From the cell containing the given text, extract its center point as [X, Y] coordinate. 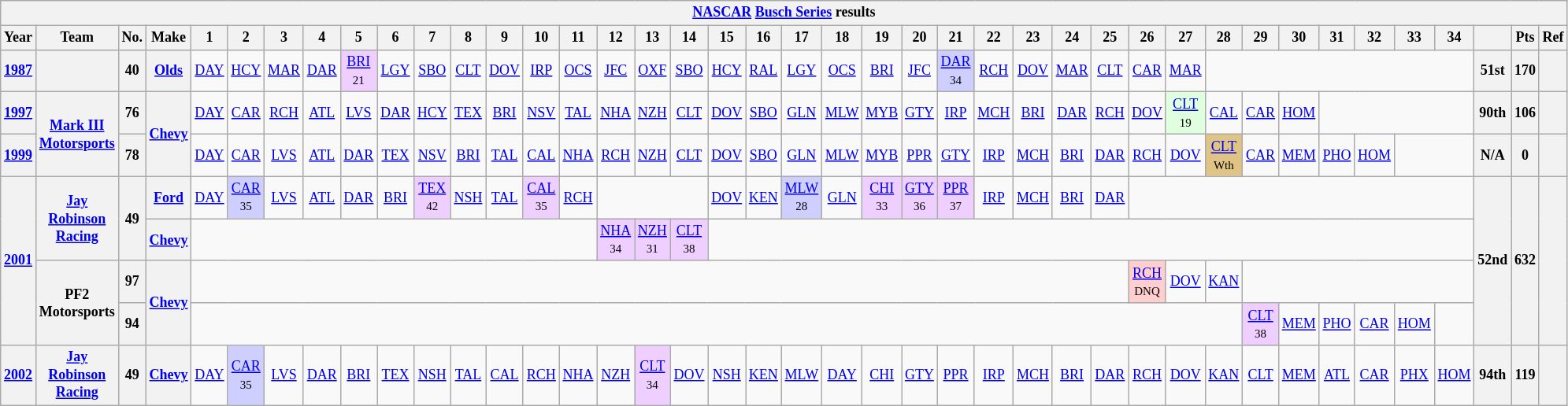
13 [653, 38]
1987 [19, 71]
4 [321, 38]
30 [1299, 38]
No. [132, 38]
106 [1525, 113]
14 [689, 38]
94th [1493, 375]
76 [132, 113]
OXF [653, 71]
78 [132, 155]
34 [1454, 38]
1 [209, 38]
24 [1072, 38]
CHI33 [882, 197]
N/A [1493, 155]
52nd [1493, 261]
Team [77, 38]
GTY36 [920, 197]
PHX [1414, 375]
51st [1493, 71]
33 [1414, 38]
RAL [764, 71]
90th [1493, 113]
TEX42 [432, 197]
3 [284, 38]
Year [19, 38]
2002 [19, 375]
10 [541, 38]
29 [1261, 38]
12 [616, 38]
11 [578, 38]
CLT19 [1185, 113]
CAL35 [541, 197]
7 [432, 38]
6 [395, 38]
119 [1525, 375]
26 [1147, 38]
BRI21 [359, 71]
Ford [169, 197]
2001 [19, 261]
32 [1375, 38]
170 [1525, 71]
1999 [19, 155]
94 [132, 324]
Pts [1525, 38]
17 [802, 38]
PF2 Motorsports [77, 302]
18 [843, 38]
NASCAR Busch Series results [784, 13]
Make [169, 38]
632 [1525, 261]
16 [764, 38]
CHI [882, 375]
Ref [1553, 38]
RCHDNQ [1147, 282]
CLTWth [1224, 155]
40 [132, 71]
1997 [19, 113]
8 [468, 38]
MLW28 [802, 197]
NHA34 [616, 240]
20 [920, 38]
9 [505, 38]
PPR37 [956, 197]
22 [994, 38]
19 [882, 38]
25 [1110, 38]
Olds [169, 71]
28 [1224, 38]
Mark III Motorsports [77, 134]
23 [1033, 38]
97 [132, 282]
CLT34 [653, 375]
2 [246, 38]
DAR34 [956, 71]
31 [1337, 38]
15 [727, 38]
21 [956, 38]
27 [1185, 38]
5 [359, 38]
NZH31 [653, 240]
0 [1525, 155]
